Output the [X, Y] coordinate of the center of the cell containing the given text.  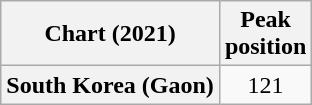
Chart (2021) [110, 34]
Peakposition [265, 34]
121 [265, 85]
South Korea (Gaon) [110, 85]
